From the cell containing the given text, extract its center point as [x, y] coordinate. 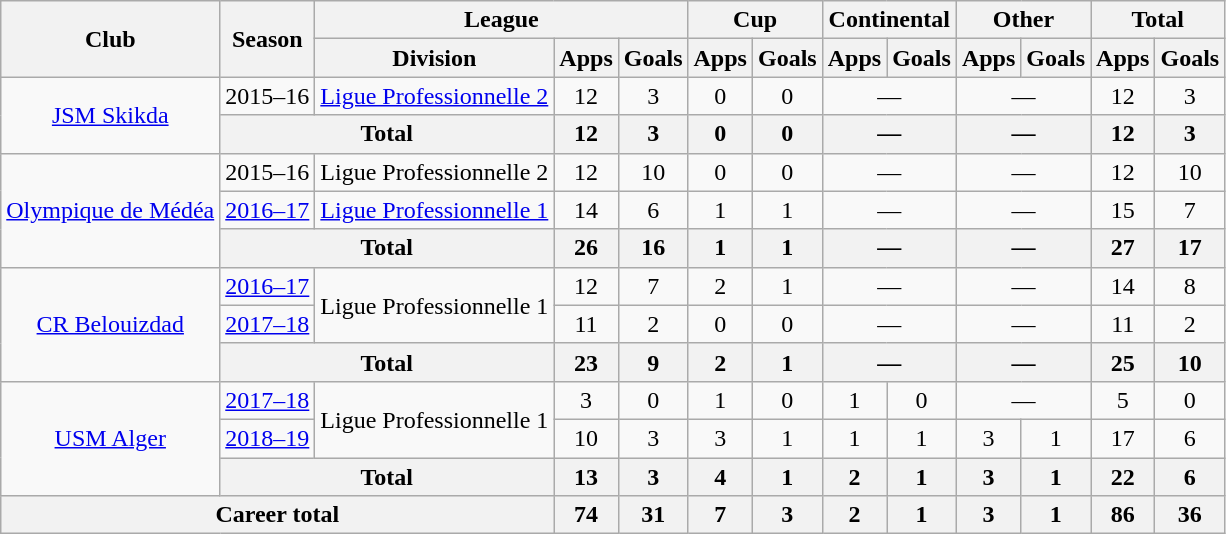
16 [653, 248]
2018–19 [268, 438]
36 [1190, 515]
Career total [278, 515]
13 [586, 477]
Continental [889, 20]
15 [1123, 210]
9 [653, 362]
USM Alger [110, 438]
Other [1023, 20]
23 [586, 362]
27 [1123, 248]
25 [1123, 362]
League [502, 20]
8 [1190, 286]
Cup [755, 20]
Season [268, 39]
Club [110, 39]
22 [1123, 477]
Division [434, 58]
JSM Skikda [110, 115]
Olympique de Médéa [110, 210]
74 [586, 515]
31 [653, 515]
4 [720, 477]
26 [586, 248]
CR Belouizdad [110, 324]
5 [1123, 400]
86 [1123, 515]
